Determine the (X, Y) coordinate at the center of the cell enclosing the given text.  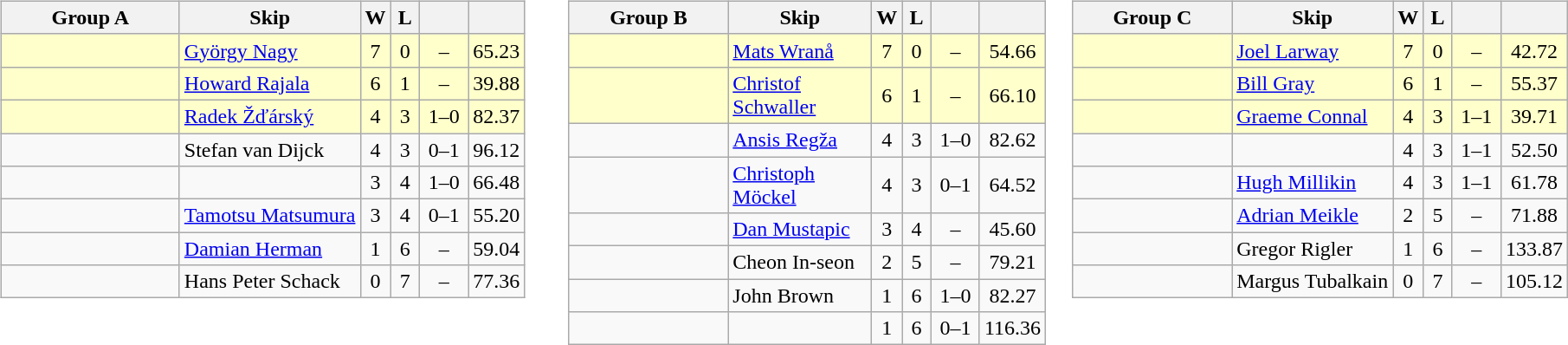
105.12 (1534, 282)
Adrian Meikle (1313, 216)
Bill Gray (1313, 83)
Ansis Regža (800, 140)
Tamotsu Matsumura (270, 216)
Cheon In-seon (800, 263)
55.20 (497, 216)
Group B (648, 17)
Group C (1152, 17)
Damian Herman (270, 249)
71.88 (1534, 216)
Stefan van Dijck (270, 150)
61.78 (1534, 183)
Graeme Connal (1313, 116)
Mats Wranå (800, 50)
66.48 (497, 183)
82.37 (497, 116)
54.66 (1012, 50)
Group A (90, 17)
Dan Mustapic (800, 230)
John Brown (800, 296)
82.62 (1012, 140)
Christof Schwaller (800, 95)
39.88 (497, 83)
82.27 (1012, 296)
Gregor Rigler (1313, 249)
65.23 (497, 50)
Hugh Millikin (1313, 183)
55.37 (1534, 83)
77.36 (497, 282)
Hans Peter Schack (270, 282)
66.10 (1012, 95)
Christoph Möckel (800, 184)
45.60 (1012, 230)
György Nagy (270, 50)
133.87 (1534, 249)
42.72 (1534, 50)
52.50 (1534, 150)
64.52 (1012, 184)
Howard Rajala (270, 83)
Radek Žďárský (270, 116)
Joel Larway (1313, 50)
Margus Tubalkain (1313, 282)
39.71 (1534, 116)
79.21 (1012, 263)
96.12 (497, 150)
59.04 (497, 249)
116.36 (1012, 329)
